Extract the (x, y) coordinate from the center of the cell holding the provided text.  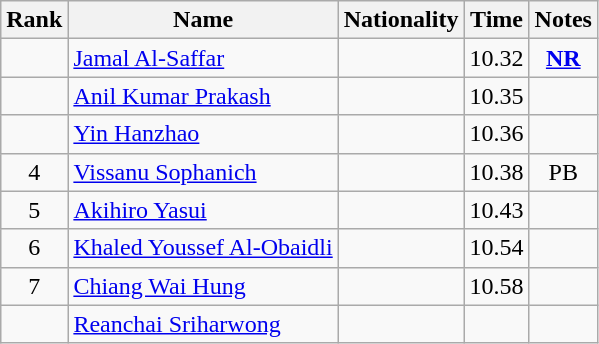
Name (203, 20)
Notes (563, 20)
6 (34, 248)
10.35 (496, 96)
Yin Hanzhao (203, 134)
Anil Kumar Prakash (203, 96)
Reanchai Sriharwong (203, 324)
7 (34, 286)
10.32 (496, 58)
Jamal Al-Saffar (203, 58)
PB (563, 172)
Akihiro Yasui (203, 210)
Chiang Wai Hung (203, 286)
10.54 (496, 248)
Khaled Youssef Al-Obaidli (203, 248)
10.36 (496, 134)
Rank (34, 20)
Vissanu Sophanich (203, 172)
NR (563, 58)
Nationality (401, 20)
5 (34, 210)
10.38 (496, 172)
Time (496, 20)
10.43 (496, 210)
4 (34, 172)
10.58 (496, 286)
